Locate the cell with the specified text and output its [X, Y] center coordinate. 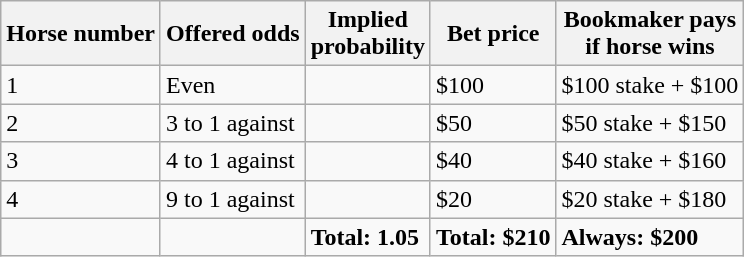
$100 stake + $100 [650, 85]
3 [81, 161]
Total: $210 [493, 237]
Always: $200 [650, 237]
1 [81, 85]
2 [81, 123]
4 [81, 199]
$40 [493, 161]
$20 [493, 199]
9 to 1 against [232, 199]
Horse number [81, 34]
$50 [493, 123]
Bet price [493, 34]
Even [232, 85]
$50 stake + $150 [650, 123]
Offered odds [232, 34]
Bookmaker paysif horse wins [650, 34]
$40 stake + $160 [650, 161]
Total: 1.05 [368, 237]
4 to 1 against [232, 161]
$100 [493, 85]
$20 stake + $180 [650, 199]
Implied probability [368, 34]
3 to 1 against [232, 123]
